Extract the [X, Y] coordinate from the center of the cell holding the provided text.  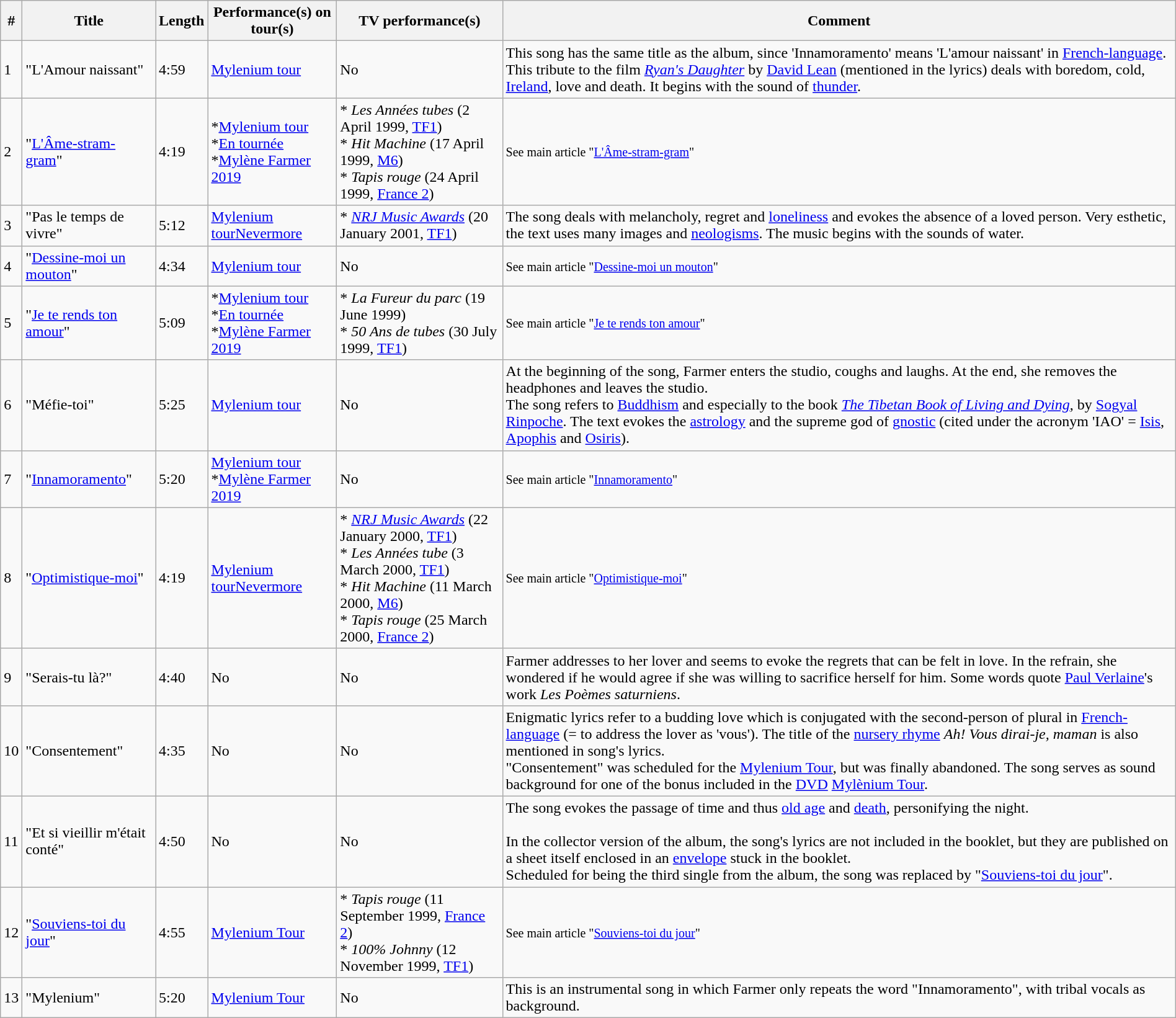
5:25 [182, 405]
See main article "Optimistique-moi" [839, 578]
1 [11, 69]
10 [11, 751]
# [11, 21]
This is an instrumental song in which Farmer only repeats the word "Innamoramento", with tribal vocals as background. [839, 998]
* Tapis rouge (11 September 1999, France 2) * 100% Johnny (12 November 1999, TF1) [419, 932]
See main article "L'Âme-stram-gram" [839, 151]
See main article "Je te rends ton amour" [839, 323]
4:55 [182, 932]
* La Fureur du parc (19 June 1999) * 50 Ans de tubes (30 July 1999, TF1) [419, 323]
11 [11, 841]
Performance(s) on tour(s) [272, 21]
"Mylenium" [89, 998]
12 [11, 932]
4:40 [182, 677]
"Consentement" [89, 751]
TV performance(s) [419, 21]
"Méfie-toi" [89, 405]
2 [11, 151]
4:35 [182, 751]
Mylenium tour*Mylène Farmer 2019 [272, 479]
"Optimistique-moi" [89, 578]
8 [11, 578]
"Pas le temps de vivre" [89, 226]
Length [182, 21]
"L'Amour naissant" [89, 69]
13 [11, 998]
4 [11, 266]
3 [11, 226]
See main article "Dessine-moi un mouton" [839, 266]
6 [11, 405]
"Je te rends ton amour" [89, 323]
* Les Années tubes (2 April 1999, TF1) * Hit Machine (17 April 1999, M6) * Tapis rouge (24 April 1999, France 2) [419, 151]
5:12 [182, 226]
"Et si vieillir m'était conté" [89, 841]
5:09 [182, 323]
4:59 [182, 69]
See main article "Souviens-toi du jour" [839, 932]
Title [89, 21]
"Innamoramento" [89, 479]
7 [11, 479]
4:34 [182, 266]
See main article "Innamoramento" [839, 479]
9 [11, 677]
5 [11, 323]
4:50 [182, 841]
"Dessine-moi un mouton" [89, 266]
"Souviens-toi du jour" [89, 932]
Comment [839, 21]
"Serais-tu là?" [89, 677]
* NRJ Music Awards (20 January 2001, TF1) [419, 226]
"L'Âme-stram-gram" [89, 151]
